From the cell containing the given text, extract its center point as [X, Y] coordinate. 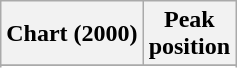
Chart (2000) [72, 34]
Peakposition [189, 34]
